Extract the [X, Y] coordinate from the center of the cell holding the provided text.  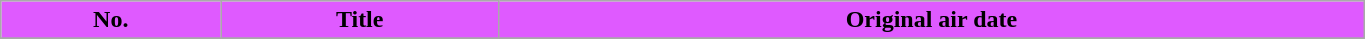
Original air date [932, 20]
Title [360, 20]
No. [111, 20]
